Return the (x, y) coordinate for the center point of the cell that contains the specified text.  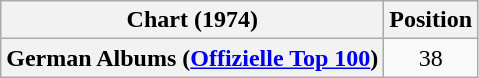
German Albums (Offizielle Top 100) (192, 58)
Chart (1974) (192, 20)
Position (431, 20)
38 (431, 58)
